Find where the given text appears and provide that cell's center as (x, y) coordinate. 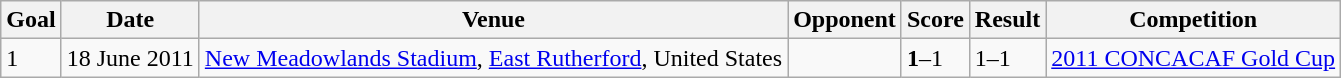
Venue (493, 20)
2011 CONCACAF Gold Cup (1194, 58)
New Meadowlands Stadium, East Rutherford, United States (493, 58)
Score (935, 20)
Result (1007, 20)
1 (31, 58)
Competition (1194, 20)
Goal (31, 20)
Opponent (845, 20)
18 June 2011 (130, 58)
Date (130, 20)
